Detect which cell encompasses the target text, then output its [X, Y] center coordinate. 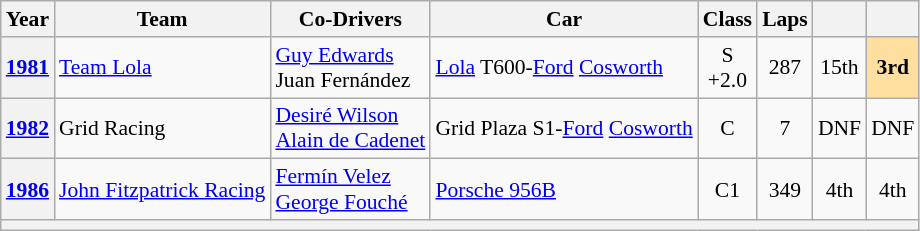
Team [162, 19]
Fermín Velez George Fouché [350, 190]
Porsche 956B [564, 190]
Lola T600-Ford Cosworth [564, 68]
1986 [28, 190]
Laps [785, 19]
349 [785, 190]
Class [728, 19]
Co-Drivers [350, 19]
Grid Plaza S1-Ford Cosworth [564, 128]
15th [840, 68]
Guy Edwards Juan Fernández [350, 68]
C1 [728, 190]
1982 [28, 128]
Team Lola [162, 68]
Car [564, 19]
7 [785, 128]
Year [28, 19]
Desiré Wilson Alain de Cadenet [350, 128]
3rd [892, 68]
C [728, 128]
John Fitzpatrick Racing [162, 190]
1981 [28, 68]
287 [785, 68]
S+2.0 [728, 68]
Grid Racing [162, 128]
